Return the [X, Y] coordinate for the center point of the cell that contains the specified text.  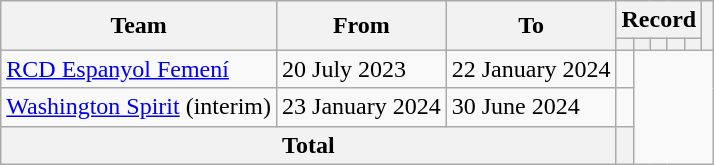
Record [659, 20]
20 July 2023 [362, 69]
30 June 2024 [531, 107]
RCD Espanyol Femení [139, 69]
To [531, 26]
Washington Spirit (interim) [139, 107]
23 January 2024 [362, 107]
22 January 2024 [531, 69]
Team [139, 26]
From [362, 26]
Total [308, 145]
